Output the [X, Y] coordinate of the center of the cell containing the given text.  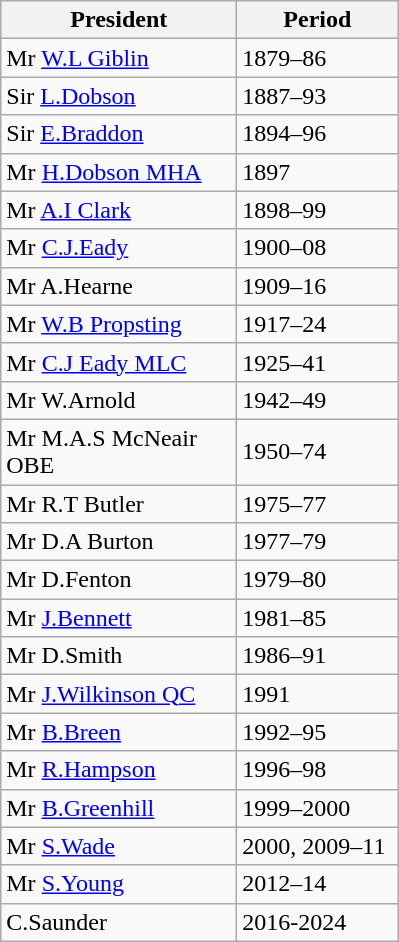
Mr S.Young [119, 884]
Sir E.Braddon [119, 134]
Mr B.Breen [119, 732]
Mr W.Arnold [119, 400]
C.Saunder [119, 922]
1894–96 [318, 134]
Mr B.Greenhill [119, 808]
1900–08 [318, 248]
Mr W.B Propsting [119, 324]
1909–16 [318, 286]
Mr S.Wade [119, 846]
1981–85 [318, 618]
1897 [318, 172]
2000, 2009–11 [318, 846]
Mr R.T Butler [119, 503]
1887–93 [318, 96]
1979–80 [318, 580]
2016-2024 [318, 922]
Mr D.Smith [119, 656]
1986–91 [318, 656]
1996–98 [318, 770]
2012–14 [318, 884]
Period [318, 20]
1950–74 [318, 452]
Mr J.Bennett [119, 618]
Mr C.J.Eady [119, 248]
1917–24 [318, 324]
1898–99 [318, 210]
1975–77 [318, 503]
Mr J.Wilkinson QC [119, 694]
Mr D.A Burton [119, 542]
President [119, 20]
1977–79 [318, 542]
1992–95 [318, 732]
Mr C.J Eady MLC [119, 362]
Mr R.Hampson [119, 770]
Mr W.L Giblin [119, 58]
1991 [318, 694]
1942–49 [318, 400]
1879–86 [318, 58]
Mr D.Fenton [119, 580]
Mr M.A.S McNeair OBE [119, 452]
1999–2000 [318, 808]
Mr H.Dobson MHA [119, 172]
Mr A.I Clark [119, 210]
Sir L.Dobson [119, 96]
Mr A.Hearne [119, 286]
1925–41 [318, 362]
